Output the [x, y] coordinate of the center of the cell containing the given text.  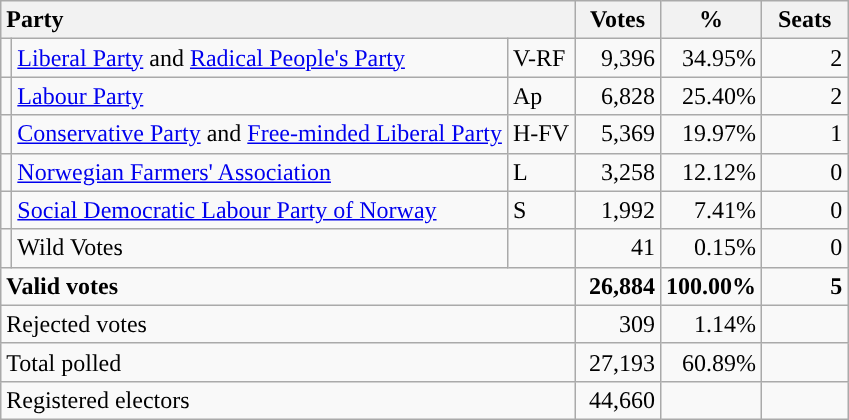
% [712, 20]
1 [805, 134]
Social Democratic Labour Party of Norway [260, 210]
Registered electors [288, 400]
7.41% [712, 210]
Total polled [288, 362]
Norwegian Farmers' Association [260, 172]
Seats [805, 20]
3,258 [617, 172]
Rejected votes [288, 324]
25.40% [712, 96]
34.95% [712, 58]
Party [288, 20]
Labour Party [260, 96]
100.00% [712, 286]
27,193 [617, 362]
0.15% [712, 248]
S [540, 210]
1,992 [617, 210]
41 [617, 248]
V-RF [540, 58]
Ap [540, 96]
60.89% [712, 362]
5 [805, 286]
12.12% [712, 172]
9,396 [617, 58]
5,369 [617, 134]
Votes [617, 20]
Conservative Party and Free-minded Liberal Party [260, 134]
L [540, 172]
Valid votes [288, 286]
Liberal Party and Radical People's Party [260, 58]
26,884 [617, 286]
309 [617, 324]
H-FV [540, 134]
1.14% [712, 324]
19.97% [712, 134]
44,660 [617, 400]
6,828 [617, 96]
Wild Votes [260, 248]
